Scan for the cell matching the given text and deliver its (x, y) coordinate at center. 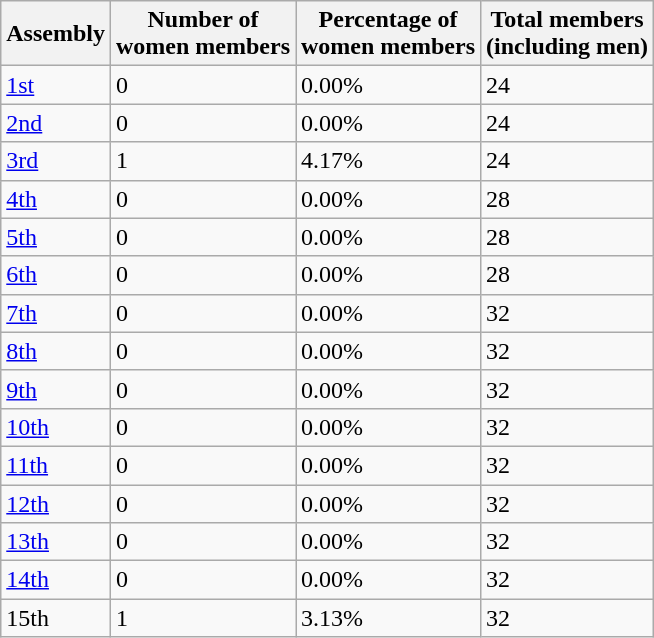
3.13% (388, 618)
Number ofwomen members (202, 34)
Total members(including men) (568, 34)
9th (56, 389)
12th (56, 503)
8th (56, 351)
Assembly (56, 34)
2nd (56, 123)
7th (56, 313)
Percentage ofwomen members (388, 34)
4.17% (388, 161)
3rd (56, 161)
11th (56, 465)
13th (56, 542)
1st (56, 85)
6th (56, 275)
4th (56, 199)
14th (56, 580)
5th (56, 237)
10th (56, 427)
15th (56, 618)
